Identify which cell holds the provided text, then report its [X, Y] central coordinate. 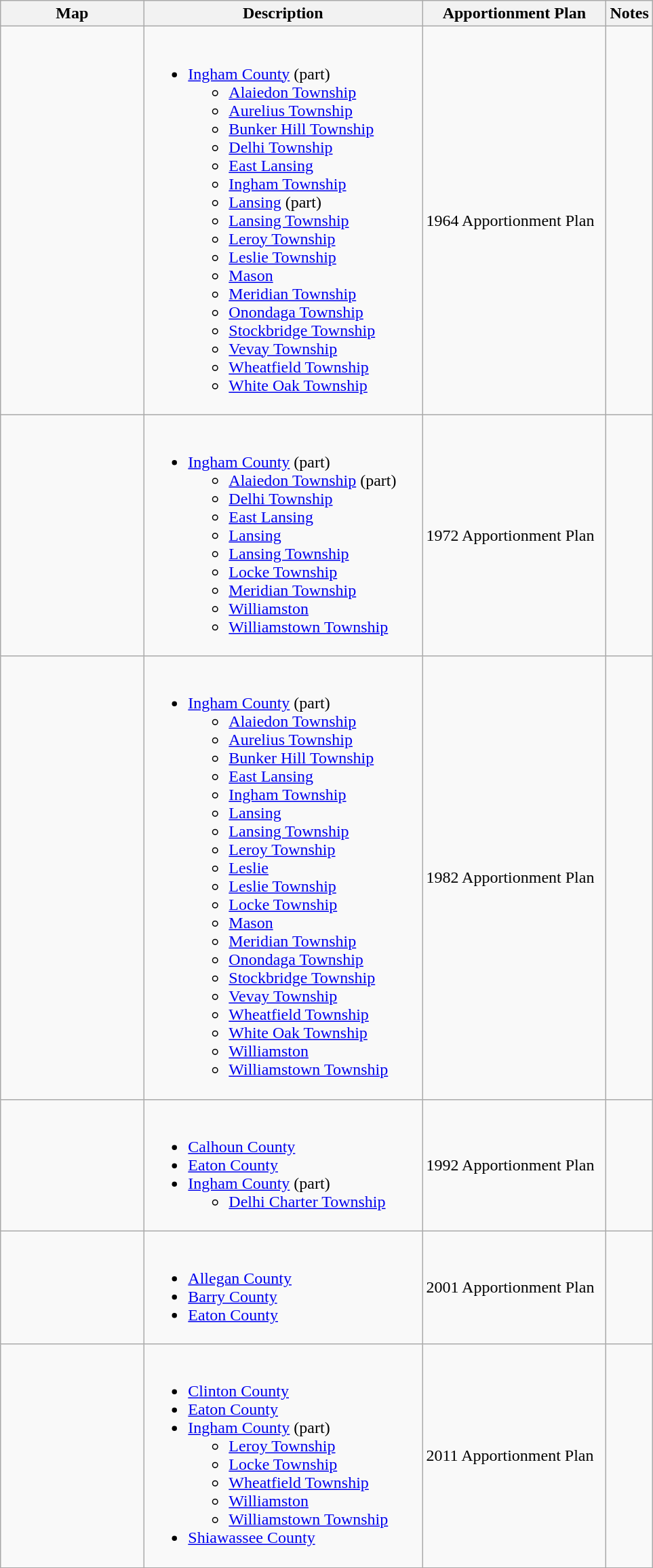
Calhoun CountyEaton CountyIngham County (part)Delhi Charter Township [283, 1165]
2011 Apportionment Plan [514, 1456]
Description [283, 14]
1982 Apportionment Plan [514, 878]
Allegan CountyBarry CountyEaton County [283, 1288]
Map [72, 14]
1972 Apportionment Plan [514, 535]
Clinton CountyEaton CountyIngham County (part)Leroy TownshipLocke TownshipWheatfield TownshipWilliamstonWilliamstown TownshipShiawassee County [283, 1456]
Notes [629, 14]
1992 Apportionment Plan [514, 1165]
2001 Apportionment Plan [514, 1288]
1964 Apportionment Plan [514, 221]
Apportionment Plan [514, 14]
